For the text-containing cell, return its midpoint in (X, Y) coordinate format. 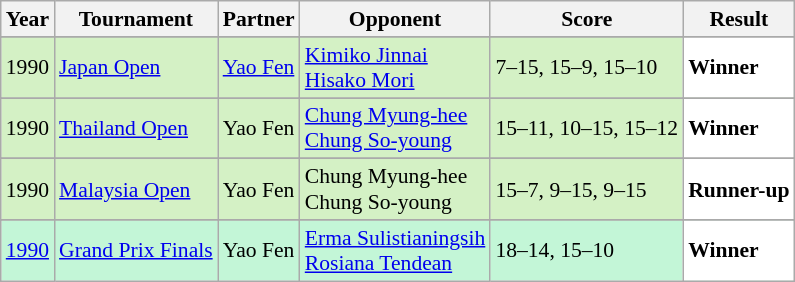
Result (738, 19)
Erma Sulistianingsih Rosiana Tendean (396, 250)
Partner (259, 19)
Year (28, 19)
Score (586, 19)
Kimiko Jinnai Hisako Mori (396, 68)
15–7, 9–15, 9–15 (586, 190)
Japan Open (136, 68)
Runner-up (738, 190)
Opponent (396, 19)
Tournament (136, 19)
15–11, 10–15, 15–12 (586, 128)
Grand Prix Finals (136, 250)
7–15, 15–9, 15–10 (586, 68)
18–14, 15–10 (586, 250)
Malaysia Open (136, 190)
Thailand Open (136, 128)
